Detect which cell encompasses the target text, then output its [x, y] center coordinate. 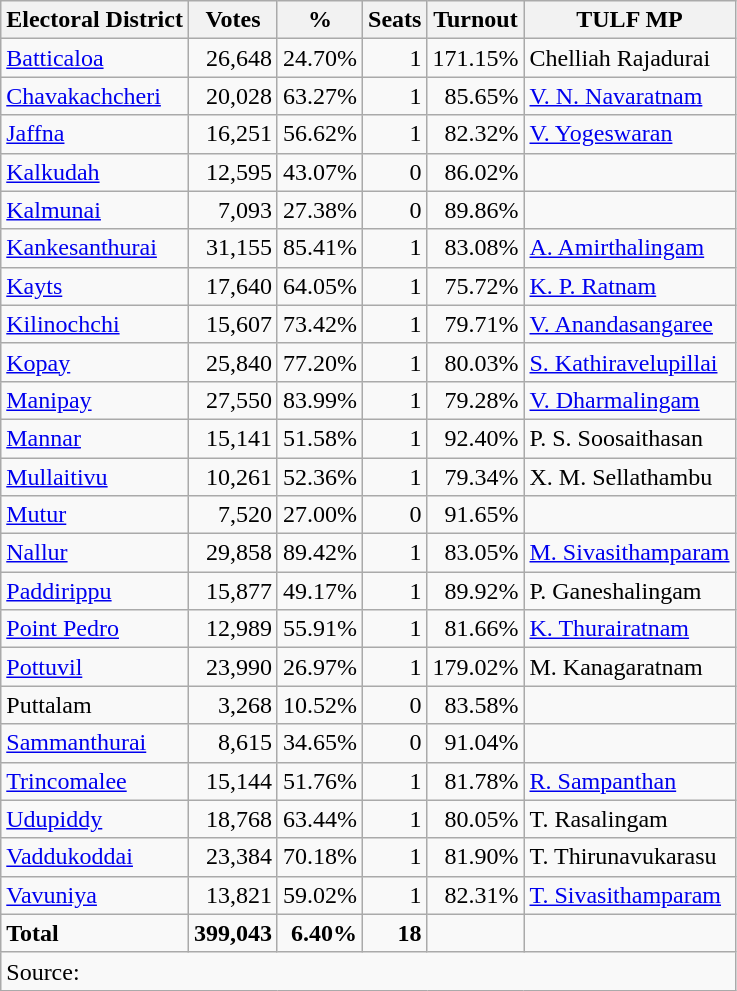
M. Kanagaratnam [630, 667]
64.05% [320, 286]
7,520 [232, 515]
P. S. Soosaithasan [630, 438]
83.58% [476, 705]
15,877 [232, 591]
Jaffna [95, 134]
80.05% [476, 819]
24.70% [320, 58]
12,595 [232, 172]
81.90% [476, 857]
Turnout [476, 20]
43.07% [320, 172]
55.91% [320, 629]
49.17% [320, 591]
10,261 [232, 477]
Chelliah Rajadurai [630, 58]
25,840 [232, 362]
56.62% [320, 134]
83.08% [476, 248]
27.38% [320, 210]
Vavuniya [95, 895]
Kalmunai [95, 210]
89.42% [320, 553]
R. Sampanthan [630, 781]
92.40% [476, 438]
63.44% [320, 819]
Vaddukoddai [95, 857]
Votes [232, 20]
91.04% [476, 743]
A. Amirthalingam [630, 248]
81.66% [476, 629]
Puttalam [95, 705]
V. Anandasangaree [630, 324]
27.00% [320, 515]
Point Pedro [95, 629]
15,141 [232, 438]
73.42% [320, 324]
T. Thirunavukarasu [630, 857]
V. Dharmalingam [630, 400]
10.52% [320, 705]
Nallur [95, 553]
Kankesanthurai [95, 248]
V. N. Navaratnam [630, 96]
Seats [395, 20]
Pottuvil [95, 667]
Mannar [95, 438]
70.18% [320, 857]
3,268 [232, 705]
399,043 [232, 933]
89.92% [476, 591]
26,648 [232, 58]
Kayts [95, 286]
81.78% [476, 781]
Source: [368, 971]
8,615 [232, 743]
P. Ganeshalingam [630, 591]
TULF MP [630, 20]
Trincomalee [95, 781]
T. Sivasithamparam [630, 895]
79.34% [476, 477]
51.58% [320, 438]
% [320, 20]
Paddirippu [95, 591]
75.72% [476, 286]
Mutur [95, 515]
Kopay [95, 362]
20,028 [232, 96]
Udupiddy [95, 819]
83.05% [476, 553]
34.65% [320, 743]
26.97% [320, 667]
63.27% [320, 96]
31,155 [232, 248]
79.28% [476, 400]
17,640 [232, 286]
Total [95, 933]
18,768 [232, 819]
51.76% [320, 781]
X. M. Sellathambu [630, 477]
89.86% [476, 210]
Kalkudah [95, 172]
K. Thurairatnam [630, 629]
T. Rasalingam [630, 819]
85.41% [320, 248]
91.65% [476, 515]
18 [395, 933]
Mullaitivu [95, 477]
6.40% [320, 933]
Batticaloa [95, 58]
16,251 [232, 134]
29,858 [232, 553]
Electoral District [95, 20]
82.32% [476, 134]
S. Kathiravelupillai [630, 362]
13,821 [232, 895]
Chavakachcheri [95, 96]
59.02% [320, 895]
Manipay [95, 400]
K. P. Ratnam [630, 286]
179.02% [476, 667]
86.02% [476, 172]
83.99% [320, 400]
80.03% [476, 362]
85.65% [476, 96]
Kilinochchi [95, 324]
27,550 [232, 400]
77.20% [320, 362]
7,093 [232, 210]
82.31% [476, 895]
79.71% [476, 324]
M. Sivasithamparam [630, 553]
23,384 [232, 857]
12,989 [232, 629]
V. Yogeswaran [630, 134]
Sammanthurai [95, 743]
15,144 [232, 781]
171.15% [476, 58]
52.36% [320, 477]
15,607 [232, 324]
23,990 [232, 667]
